Locate the cell with the specified text and output its (X, Y) center coordinate. 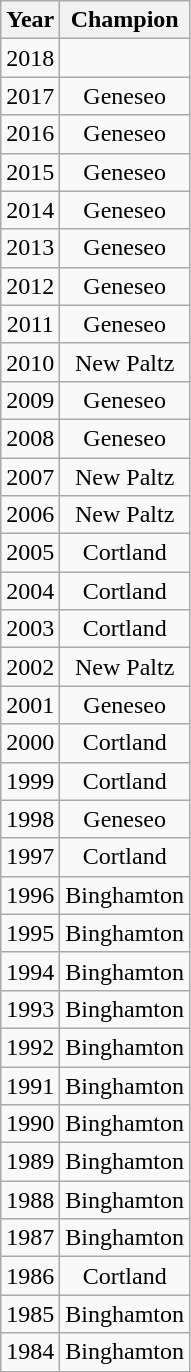
1997 (30, 857)
2017 (30, 96)
1995 (30, 933)
1984 (30, 1352)
2012 (30, 286)
2003 (30, 629)
2002 (30, 667)
2014 (30, 210)
2001 (30, 705)
Champion (125, 20)
2008 (30, 438)
1994 (30, 971)
1996 (30, 895)
2009 (30, 400)
2007 (30, 477)
2018 (30, 58)
Year (30, 20)
1990 (30, 1124)
2013 (30, 248)
1993 (30, 1009)
1987 (30, 1238)
2004 (30, 591)
1986 (30, 1276)
1989 (30, 1162)
2011 (30, 324)
1991 (30, 1085)
2006 (30, 515)
2010 (30, 362)
1985 (30, 1314)
2016 (30, 134)
1988 (30, 1200)
2005 (30, 553)
1998 (30, 819)
2015 (30, 172)
2000 (30, 743)
1992 (30, 1047)
1999 (30, 781)
